From the cell containing the given text, extract its center point as (x, y) coordinate. 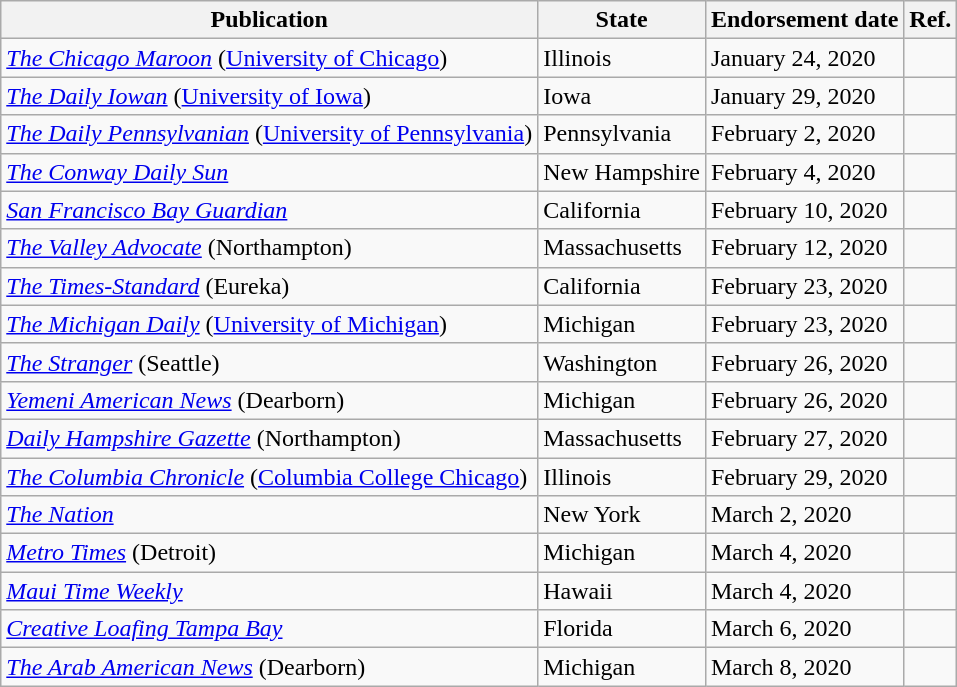
February 12, 2020 (804, 248)
Maui Time Weekly (270, 591)
The Daily Pennsylvanian (University of Pennsylvania) (270, 134)
Creative Loafing Tampa Bay (270, 629)
The Daily Iowan (University of Iowa) (270, 96)
The Nation (270, 515)
The Michigan Daily (University of Michigan) (270, 324)
The Valley Advocate (Northampton) (270, 248)
Pennsylvania (622, 134)
Washington (622, 362)
February 27, 2020 (804, 438)
New York (622, 515)
The Columbia Chronicle (Columbia College Chicago) (270, 477)
New Hampshire (622, 172)
State (622, 20)
Yemeni American News (Dearborn) (270, 400)
Florida (622, 629)
March 2, 2020 (804, 515)
The Stranger (Seattle) (270, 362)
Metro Times (Detroit) (270, 553)
Iowa (622, 96)
The Chicago Maroon (University of Chicago) (270, 58)
February 2, 2020 (804, 134)
The Arab American News (Dearborn) (270, 667)
January 24, 2020 (804, 58)
February 29, 2020 (804, 477)
Daily Hampshire Gazette (Northampton) (270, 438)
March 6, 2020 (804, 629)
Endorsement date (804, 20)
Publication (270, 20)
Hawaii (622, 591)
Ref. (930, 20)
The Times-Standard (Eureka) (270, 286)
February 4, 2020 (804, 172)
March 8, 2020 (804, 667)
San Francisco Bay Guardian (270, 210)
February 10, 2020 (804, 210)
The Conway Daily Sun (270, 172)
January 29, 2020 (804, 96)
